Return the [x, y] coordinate for the center point of the cell that contains the specified text.  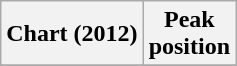
Peakposition [189, 34]
Chart (2012) [72, 34]
